Scan for the cell matching the given text and deliver its (x, y) coordinate at center. 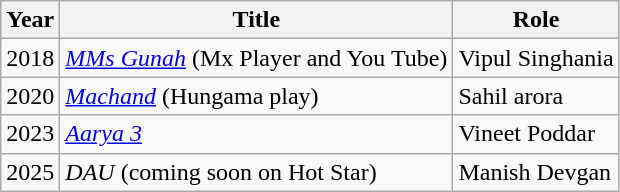
Vineet Poddar (536, 134)
Title (256, 20)
Role (536, 20)
2023 (30, 134)
2025 (30, 172)
Aarya 3 (256, 134)
DAU (coming soon on Hot Star) (256, 172)
2018 (30, 58)
Manish Devgan (536, 172)
2020 (30, 96)
Year (30, 20)
Sahil arora (536, 96)
Machand (Hungama play) (256, 96)
Vipul Singhania (536, 58)
MMs Gunah (Mx Player and You Tube) (256, 58)
